Extract the (X, Y) coordinate from the center of the cell holding the provided text.  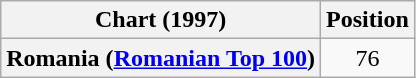
Position (368, 20)
Romania (Romanian Top 100) (161, 58)
76 (368, 58)
Chart (1997) (161, 20)
